Find where the given text appears and provide that cell's center as [x, y] coordinate. 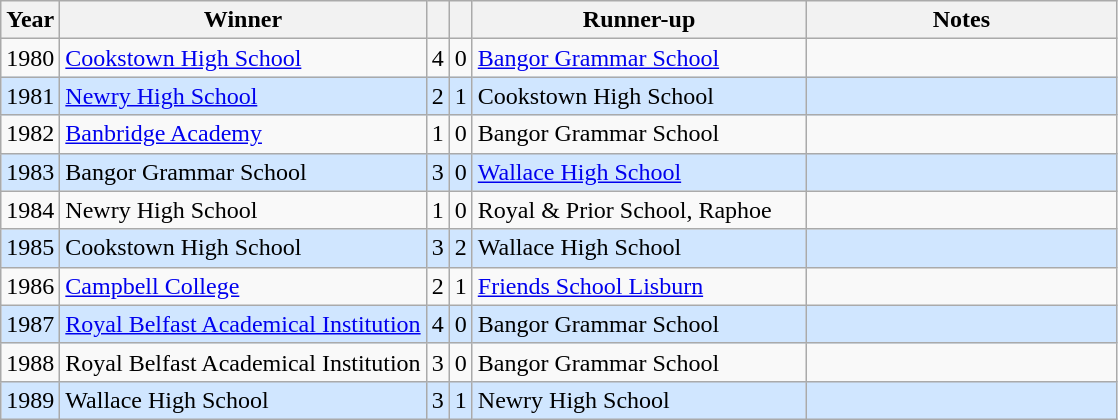
Campbell College [243, 286]
1982 [30, 134]
1980 [30, 58]
1989 [30, 400]
Friends School Lisburn [639, 286]
Year [30, 20]
1981 [30, 96]
Runner-up [639, 20]
1987 [30, 324]
Notes [962, 20]
Royal & Prior School, Raphoe [639, 210]
1985 [30, 248]
1988 [30, 362]
1986 [30, 286]
1983 [30, 172]
1984 [30, 210]
Winner [243, 20]
Banbridge Academy [243, 134]
